Determine the (X, Y) coordinate at the center of the cell enclosing the given text.  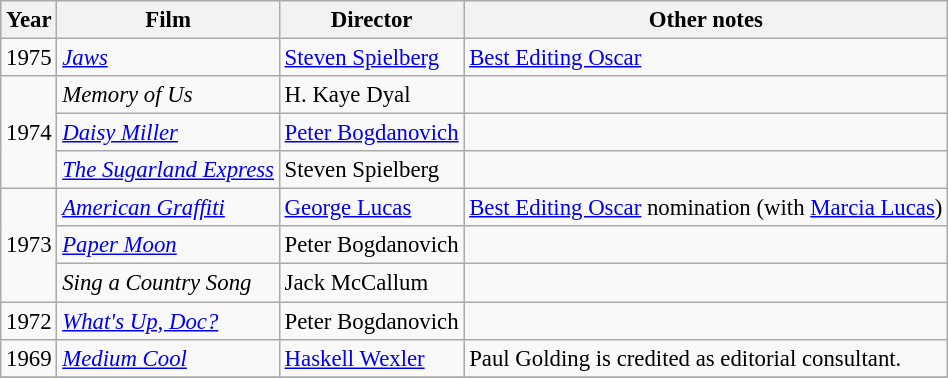
1975 (29, 58)
Best Editing Oscar nomination (with Marcia Lucas) (706, 208)
Director (372, 20)
Jack McCallum (372, 283)
Paul Golding is credited as editorial consultant. (706, 358)
What's Up, Doc? (168, 321)
1972 (29, 321)
Other notes (706, 20)
Paper Moon (168, 245)
Medium Cool (168, 358)
The Sugarland Express (168, 170)
Film (168, 20)
Sing a Country Song (168, 283)
American Graffiti (168, 208)
George Lucas (372, 208)
Haskell Wexler (372, 358)
Memory of Us (168, 95)
Daisy Miller (168, 133)
1974 (29, 132)
H. Kaye Dyal (372, 95)
Jaws (168, 58)
Year (29, 20)
1973 (29, 246)
Best Editing Oscar (706, 58)
1969 (29, 358)
